Find where the given text appears and provide that cell's center as [x, y] coordinate. 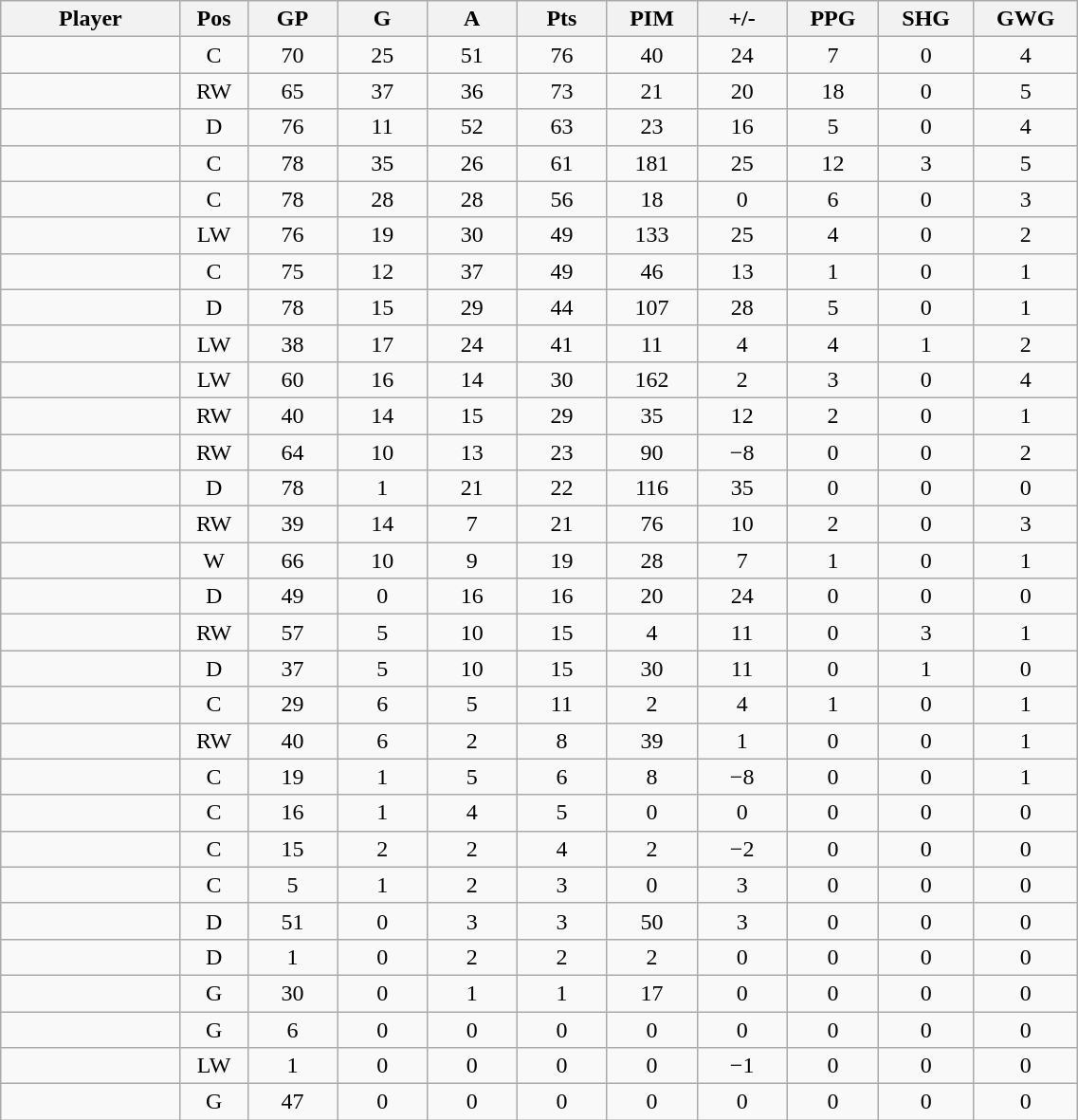
60 [292, 379]
46 [652, 271]
41 [561, 343]
47 [292, 1102]
75 [292, 271]
9 [472, 560]
PPG [832, 19]
+/- [741, 19]
162 [652, 379]
70 [292, 55]
Pos [214, 19]
38 [292, 343]
Pts [561, 19]
90 [652, 452]
116 [652, 488]
65 [292, 91]
50 [652, 921]
56 [561, 199]
133 [652, 235]
57 [292, 633]
52 [472, 127]
36 [472, 91]
61 [561, 163]
64 [292, 452]
73 [561, 91]
W [214, 560]
A [472, 19]
GWG [1025, 19]
Player [91, 19]
63 [561, 127]
66 [292, 560]
−1 [741, 1066]
107 [652, 307]
26 [472, 163]
−2 [741, 849]
44 [561, 307]
SHG [926, 19]
181 [652, 163]
GP [292, 19]
22 [561, 488]
PIM [652, 19]
